From the cell containing the given text, extract its center point as [X, Y] coordinate. 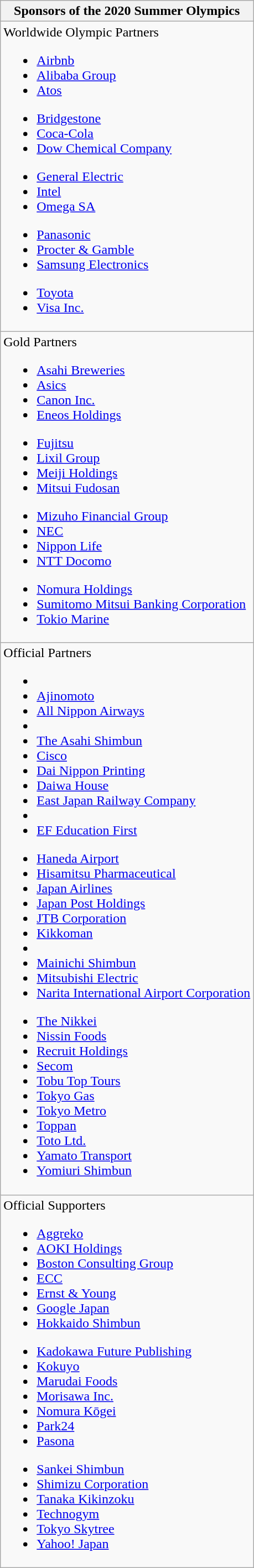
Sponsors of the 2020 Summer Olympics [127, 11]
